Identify which cell holds the provided text, then report its [X, Y] central coordinate. 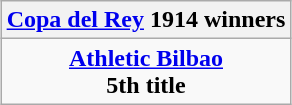
Athletic Bilbao5th title [146, 72]
Copa del Rey 1914 winners [146, 20]
